Extract the [X, Y] coordinate from the center of the cell holding the provided text.  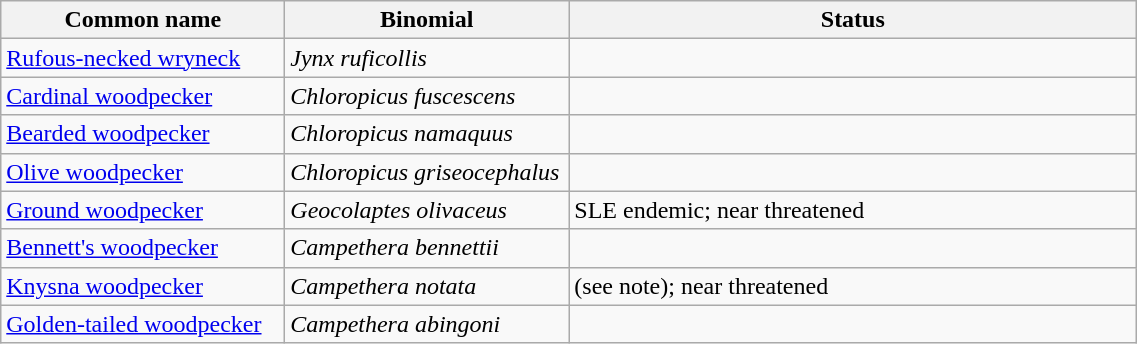
Ground woodpecker [143, 210]
Bennett's woodpecker [143, 248]
(see note); near threatened [853, 286]
Olive woodpecker [143, 172]
Chloropicus fuscescens [427, 96]
Campethera abingoni [427, 324]
Cardinal woodpecker [143, 96]
Rufous-necked wryneck [143, 58]
Golden-tailed woodpecker [143, 324]
Bearded woodpecker [143, 134]
Binomial [427, 20]
Jynx ruficollis [427, 58]
Campethera bennettii [427, 248]
Chloropicus namaquus [427, 134]
SLE endemic; near threatened [853, 210]
Status [853, 20]
Knysna woodpecker [143, 286]
Geocolaptes olivaceus [427, 210]
Chloropicus griseocephalus [427, 172]
Campethera notata [427, 286]
Common name [143, 20]
